Scan for the cell matching the given text and deliver its (x, y) coordinate at center. 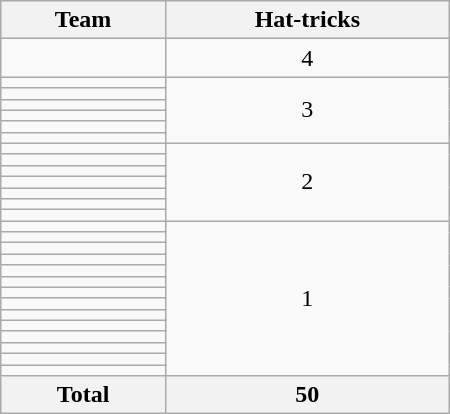
3 (307, 110)
1 (307, 298)
4 (307, 58)
Team (84, 20)
50 (307, 395)
Hat-tricks (307, 20)
2 (307, 182)
Total (84, 395)
